Find where the given text appears and provide that cell's center as (x, y) coordinate. 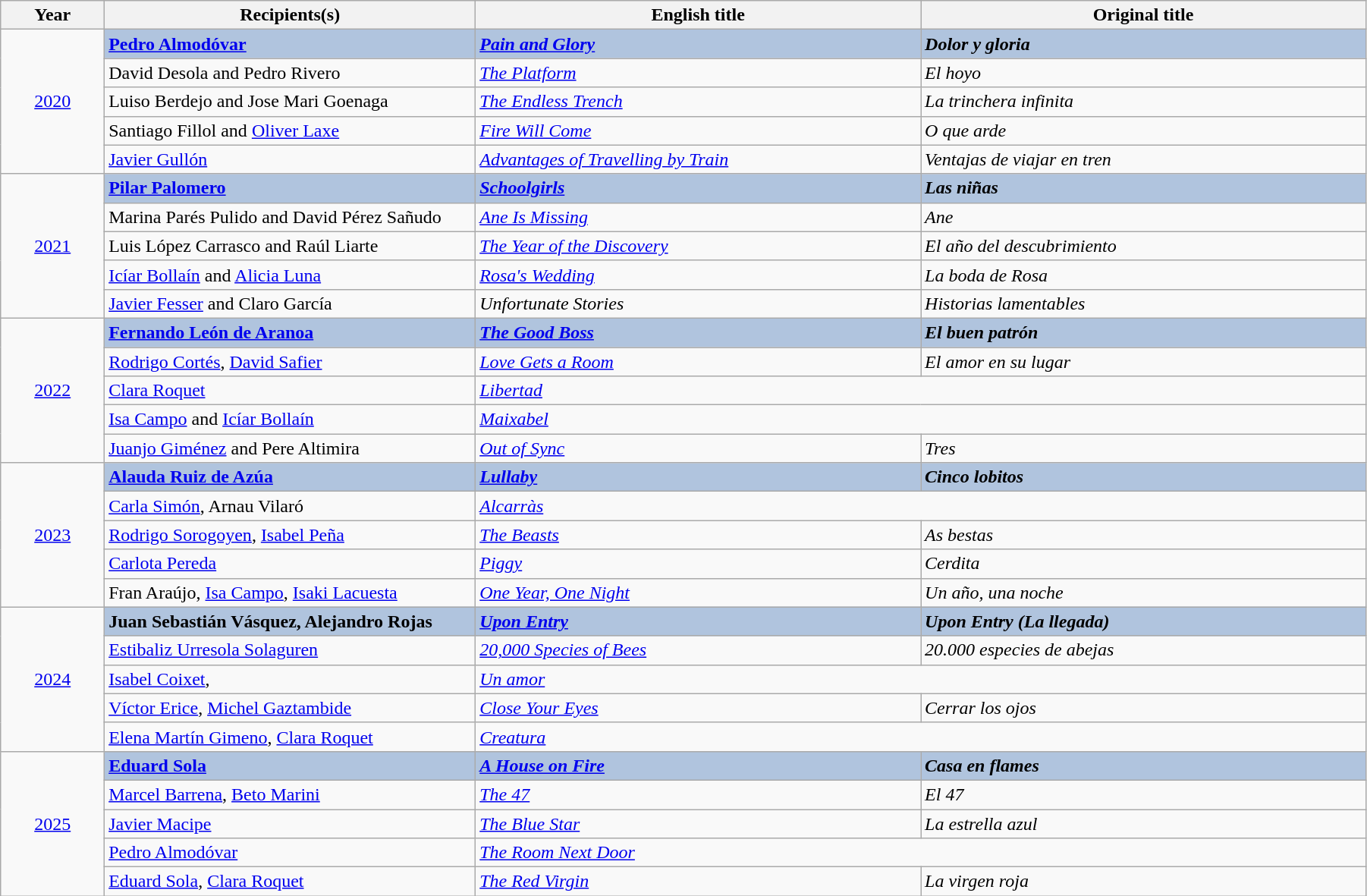
Year (53, 15)
Estibaliz Urresola Solaguren (290, 650)
Ane Is Missing (698, 217)
Eduard Sola, Clara Roquet (290, 882)
Maixabel (921, 420)
The Blue Star (698, 823)
Rosa's Wedding (698, 275)
El año del descubrimiento (1144, 246)
20,000 Species of Bees (698, 650)
The Room Next Door (921, 853)
Lullaby (698, 477)
Advantages of Travelling by Train (698, 159)
Cerrar los ojos (1144, 708)
Marcel Barrena, Beto Marini (290, 794)
Unfortunate Stories (698, 303)
La virgen roja (1144, 882)
O que arde (1144, 130)
Pain and Glory (698, 44)
Schoolgirls (698, 188)
The Beasts (698, 535)
2022 (53, 390)
El hoyo (1144, 73)
Out of Sync (698, 448)
Eduard Sola (290, 766)
Icíar Bollaín and Alicia Luna (290, 275)
The Red Virgin (698, 882)
Las niñas (1144, 188)
2020 (53, 102)
Alauda Ruiz de Azúa (290, 477)
Casa en flames (1144, 766)
The Platform (698, 73)
Marina Parés Pulido and David Pérez Sañudo (290, 217)
A House on Fire (698, 766)
Historias lamentables (1144, 303)
Luis López Carrasco and Raúl Liarte (290, 246)
The Year of the Discovery (698, 246)
Carla Simón, Arnau Vilaró (290, 506)
2023 (53, 535)
David Desola and Pedro Rivero (290, 73)
Original title (1144, 15)
El buen patrón (1144, 332)
La estrella azul (1144, 823)
Víctor Erice, Michel Gaztambide (290, 708)
Cerdita (1144, 564)
Close Your Eyes (698, 708)
One Year, One Night (698, 593)
The Endless Trench (698, 102)
The Good Boss (698, 332)
Juanjo Giménez and Pere Altimira (290, 448)
Un año, una noche (1144, 593)
Love Gets a Room (698, 362)
Elena Martín Gimeno, Clara Roquet (290, 737)
Rodrigo Cortés, David Safier (290, 362)
Alcarràs (921, 506)
Juan Sebastián Vásquez, Alejandro Rojas (290, 621)
Isabel Coixet, (290, 679)
Javier Fesser and Claro García (290, 303)
The 47 (698, 794)
El 47 (1144, 794)
La boda de Rosa (1144, 275)
Santiago Fillol and Oliver Laxe (290, 130)
As bestas (1144, 535)
2025 (53, 823)
20.000 especies de abejas (1144, 650)
Recipients(s) (290, 15)
Luiso Berdejo and Jose Mari Goenaga (290, 102)
Piggy (698, 564)
Tres (1144, 448)
Javier Gullón (290, 159)
Rodrigo Sorogoyen, Isabel Peña (290, 535)
Fire Will Come (698, 130)
La trinchera infinita (1144, 102)
Carlota Pereda (290, 564)
Pilar Palomero (290, 188)
Creatura (921, 737)
Isa Campo and Icíar Bollaín (290, 420)
Ane (1144, 217)
Dolor y gloria (1144, 44)
2021 (53, 246)
2024 (53, 679)
Upon Entry (698, 621)
Clara Roquet (290, 391)
English title (698, 15)
El amor en su lugar (1144, 362)
Ventajas de viajar en tren (1144, 159)
Fernando León de Aranoa (290, 332)
Un amor (921, 679)
Javier Macipe (290, 823)
Upon Entry (La llegada) (1144, 621)
Fran Araújo, Isa Campo, Isaki Lacuesta (290, 593)
Libertad (921, 391)
Cinco lobitos (1144, 477)
